From the cell containing the given text, extract its center point as [X, Y] coordinate. 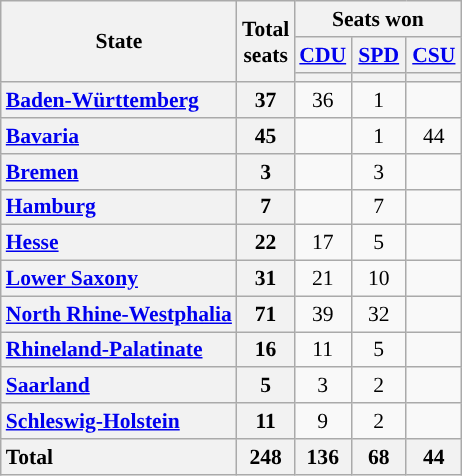
136 [322, 457]
248 [266, 457]
Seats won [378, 19]
CSU [434, 55]
21 [322, 279]
36 [322, 101]
32 [378, 314]
Baden-Württemberg [119, 101]
Total [119, 457]
State [119, 42]
71 [266, 314]
Totalseats [266, 42]
Bremen [119, 172]
22 [266, 243]
SPD [378, 55]
Schleswig-Holstein [119, 421]
Hamburg [119, 207]
16 [266, 350]
CDU [322, 55]
39 [322, 314]
45 [266, 136]
31 [266, 279]
37 [266, 101]
Bavaria [119, 136]
Saarland [119, 386]
Lower Saxony [119, 279]
Rhineland-Palatinate [119, 350]
10 [378, 279]
Hesse [119, 243]
9 [322, 421]
17 [322, 243]
68 [378, 457]
North Rhine-Westphalia [119, 314]
